Locate the cell with the specified text and output its (x, y) center coordinate. 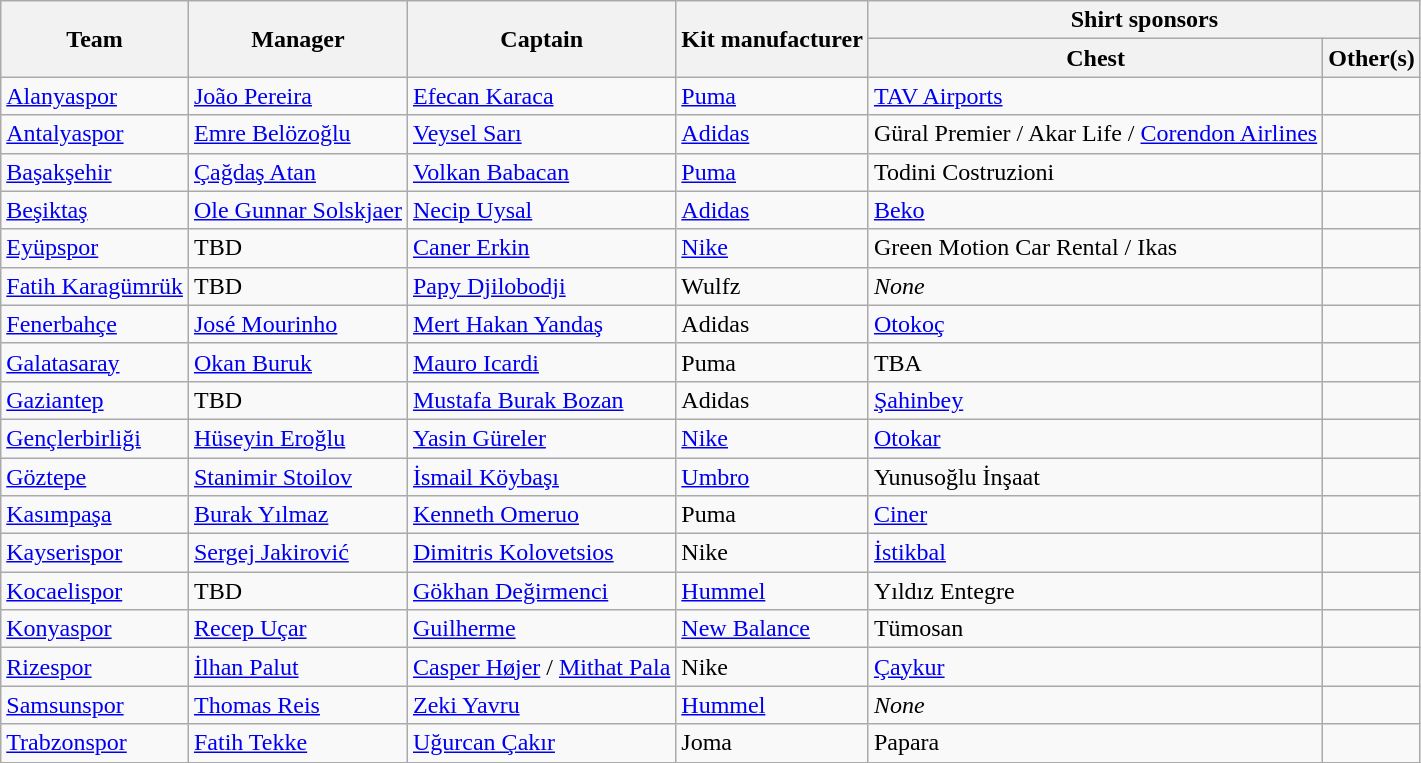
Emre Belözoğlu (298, 134)
Yunusoğlu İnşaat (1095, 477)
Ole Gunnar Solskjaer (298, 210)
Caner Erkin (541, 248)
Trabzonspor (95, 743)
José Mourinho (298, 324)
Green Motion Car Rental / Ikas (1095, 248)
Kocaelispor (95, 591)
Fenerbahçe (95, 324)
Beşiktaş (95, 210)
Burak Yılmaz (298, 515)
Recep Uçar (298, 629)
Chest (1095, 58)
Sergej Jakirović (298, 553)
Gökhan Değirmenci (541, 591)
Necip Uysal (541, 210)
Tümosan (1095, 629)
Çaykur (1095, 667)
João Pereira (298, 96)
Kenneth Omeruo (541, 515)
Dimitris Kolovetsios (541, 553)
Antalyaspor (95, 134)
Konyaspor (95, 629)
Papy Djilobodji (541, 286)
TBA (1095, 362)
Kayserispor (95, 553)
Başakşehir (95, 172)
TAV Airports (1095, 96)
Guilherme (541, 629)
Kasımpaşa (95, 515)
Galatasaray (95, 362)
İlhan Palut (298, 667)
Beko (1095, 210)
Eyüpspor (95, 248)
Hüseyin Eroğlu (298, 438)
Todini Costruzioni (1095, 172)
Papara (1095, 743)
Captain (541, 39)
Yıldız Entegre (1095, 591)
Umbro (772, 477)
Other(s) (1372, 58)
Güral Premier / Akar Life / Corendon Airlines (1095, 134)
Joma (772, 743)
Kit manufacturer (772, 39)
Gaziantep (95, 400)
Uğurcan Çakır (541, 743)
İstikbal (1095, 553)
Fatih Karagümrük (95, 286)
Thomas Reis (298, 705)
Veysel Sarı (541, 134)
Otokar (1095, 438)
Rizespor (95, 667)
Okan Buruk (298, 362)
Yasin Güreler (541, 438)
Şahinbey (1095, 400)
Wulfz (772, 286)
Göztepe (95, 477)
Gençlerbirliği (95, 438)
Stanimir Stoilov (298, 477)
Manager (298, 39)
Samsunspor (95, 705)
Mustafa Burak Bozan (541, 400)
New Balance (772, 629)
İsmail Köybaşı (541, 477)
Casper Højer / Mithat Pala (541, 667)
Fatih Tekke (298, 743)
Mert Hakan Yandaş (541, 324)
Efecan Karaca (541, 96)
Alanyaspor (95, 96)
Team (95, 39)
Çağdaş Atan (298, 172)
Mauro Icardi (541, 362)
Zeki Yavru (541, 705)
Ciner (1095, 515)
Shirt sponsors (1144, 20)
Otokoç (1095, 324)
Volkan Babacan (541, 172)
